From the cell containing the given text, extract its center point as (x, y) coordinate. 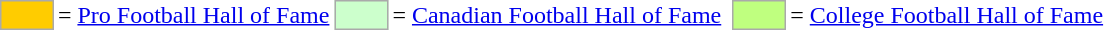
= Pro Football Hall of Fame (194, 15)
= Canadian Football Hall of Fame (557, 15)
